Return [x, y] of the center of cell containing provided text 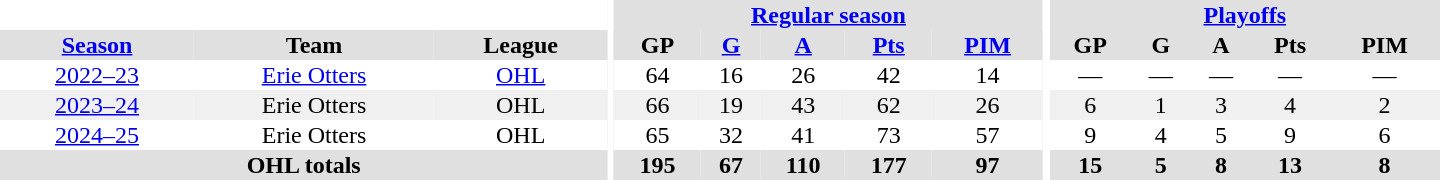
3 [1221, 105]
1 [1161, 105]
43 [803, 105]
73 [888, 135]
41 [803, 135]
15 [1090, 165]
OHL totals [304, 165]
177 [888, 165]
16 [731, 75]
19 [731, 105]
62 [888, 105]
Playoffs [1245, 15]
42 [888, 75]
Team [314, 45]
64 [658, 75]
14 [988, 75]
13 [1290, 165]
66 [658, 105]
Regular season [828, 15]
65 [658, 135]
2022–23 [97, 75]
57 [988, 135]
67 [731, 165]
League [520, 45]
110 [803, 165]
2024–25 [97, 135]
Season [97, 45]
195 [658, 165]
32 [731, 135]
97 [988, 165]
2 [1384, 105]
2023–24 [97, 105]
